Search for the cell housing the specified text and yield its (X, Y) center coordinate. 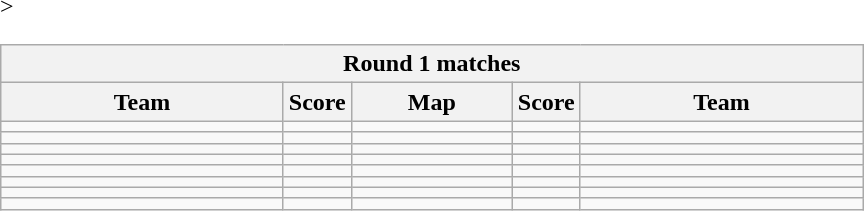
Round 1 matches (432, 64)
Map (432, 102)
